Determine the (x, y) coordinate at the center of the cell enclosing the given text.  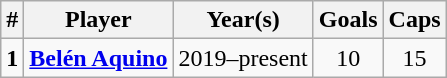
Year(s) (243, 20)
# (12, 20)
Goals (348, 20)
15 (414, 58)
10 (348, 58)
1 (12, 58)
Belén Aquino (98, 58)
2019–present (243, 58)
Player (98, 20)
Caps (414, 20)
